For the text-containing cell, return its midpoint in [x, y] coordinate format. 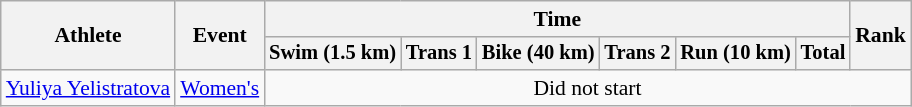
Rank [880, 36]
Bike (40 km) [538, 54]
Event [220, 36]
Time [557, 19]
Did not start [588, 88]
Total [824, 54]
Run (10 km) [735, 54]
Trans 2 [637, 54]
Trans 1 [439, 54]
Swim (1.5 km) [332, 54]
Athlete [88, 36]
Women's [220, 88]
Yuliya Yelistratova [88, 88]
